Detect which cell encompasses the target text, then output its [X, Y] center coordinate. 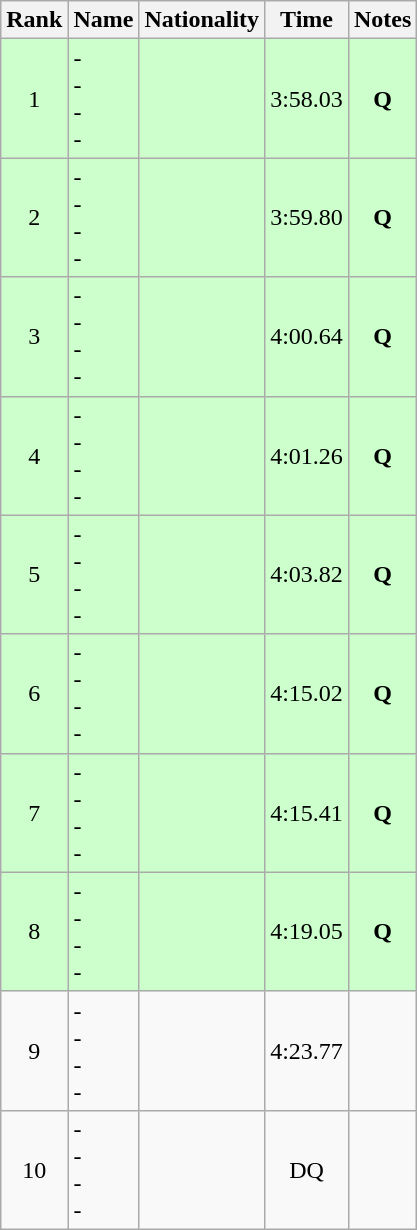
8 [34, 932]
3:59.80 [307, 218]
6 [34, 694]
4:00.64 [307, 336]
4:15.41 [307, 812]
10 [34, 1170]
4 [34, 456]
9 [34, 1050]
4:03.82 [307, 574]
4:01.26 [307, 456]
Notes [382, 20]
5 [34, 574]
7 [34, 812]
3:58.03 [307, 98]
1 [34, 98]
4:15.02 [307, 694]
4:23.77 [307, 1050]
Time [307, 20]
2 [34, 218]
DQ [307, 1170]
Nationality [202, 20]
Name [104, 20]
Rank [34, 20]
4:19.05 [307, 932]
3 [34, 336]
